Identify which cell holds the provided text, then report its (x, y) central coordinate. 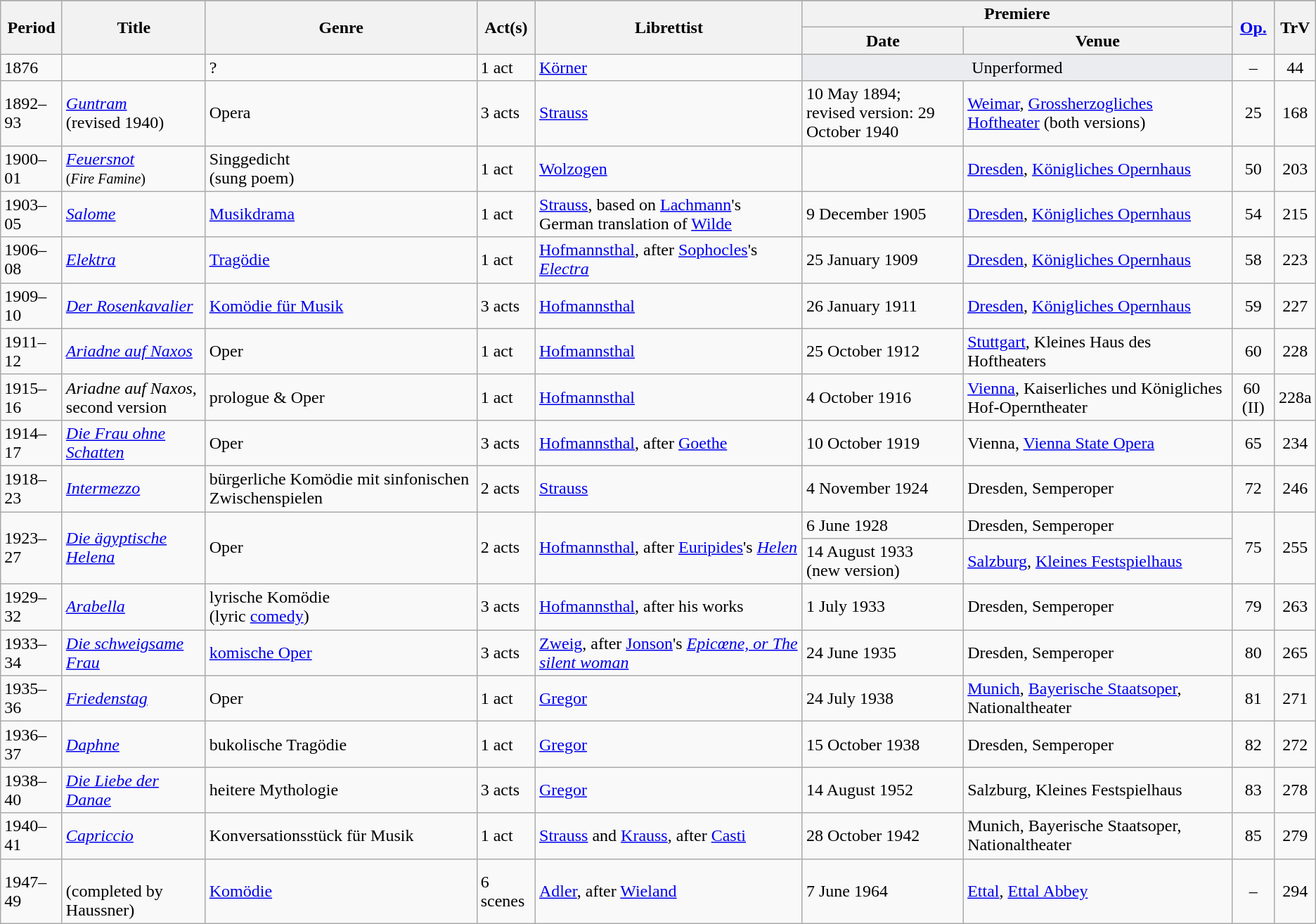
Unperformed (1017, 68)
75 (1253, 548)
bukolische Tragödie (341, 744)
44 (1295, 68)
54 (1253, 214)
Wolzogen (669, 169)
10 October 1919 (883, 443)
59 (1253, 305)
Date (883, 41)
komische Oper (341, 653)
Zweig, after Jonson's Epicœne, or The silent woman (669, 653)
Die Liebe der Danae (134, 790)
Komödie für Musik (341, 305)
168 (1295, 113)
25 January 1909 (883, 260)
82 (1253, 744)
4 October 1916 (883, 397)
263 (1295, 608)
Guntram(revised 1940) (134, 113)
Friedenstag (134, 699)
Genre (341, 27)
85 (1253, 835)
Feuersnot(Fire Famine) (134, 169)
Musikdrama (341, 214)
Premiere (1017, 14)
24 July 1938 (883, 699)
Singgedicht(sung poem) (341, 169)
Librettist (669, 27)
1909–10 (32, 305)
Act(s) (506, 27)
60 (1253, 352)
14 August 1933(new version) (883, 561)
25 October 1912 (883, 352)
223 (1295, 260)
83 (1253, 790)
prologue & Oper (341, 397)
heitere Mythologie (341, 790)
1940–41 (32, 835)
255 (1295, 548)
79 (1253, 608)
7 June 1964 (883, 891)
Hofmannsthal, after Goethe (669, 443)
1938–40 (32, 790)
1914–17 (32, 443)
80 (1253, 653)
Körner (669, 68)
(completed by Haussner) (134, 891)
Hofmannsthal, after his works (669, 608)
Komödie (341, 891)
1947–49 (32, 891)
1892–93 (32, 113)
227 (1295, 305)
14 August 1952 (883, 790)
271 (1295, 699)
1900–01 (32, 169)
234 (1295, 443)
Capriccio (134, 835)
65 (1253, 443)
Arabella (134, 608)
6 scenes (506, 891)
Der Rosenkavalier (134, 305)
265 (1295, 653)
Vienna, Vienna State Opera (1098, 443)
Venue (1098, 41)
26 January 1911 (883, 305)
6 June 1928 (883, 525)
bürgerliche Komödie mit sinfonischen Zwischenspielen (341, 488)
Hofmannsthal, after Sophocles's Electra (669, 260)
? (341, 68)
Weimar, Grossherzogliches Hoftheater (both versions) (1098, 113)
246 (1295, 488)
Die Frau ohne Schatten (134, 443)
1911–12 (32, 352)
25 (1253, 113)
28 October 1942 (883, 835)
279 (1295, 835)
10 May 1894;revised version: 29 October 1940 (883, 113)
Ariadne auf Naxos,second version (134, 397)
1915–16 (32, 397)
Title (134, 27)
272 (1295, 744)
294 (1295, 891)
203 (1295, 169)
TrV (1295, 27)
Daphne (134, 744)
1876 (32, 68)
24 June 1935 (883, 653)
58 (1253, 260)
15 October 1938 (883, 744)
1906–08 (32, 260)
215 (1295, 214)
Adler, after Wieland (669, 891)
4 November 1924 (883, 488)
81 (1253, 699)
Hofmannsthal, after Euripides's Helen (669, 548)
Opera (341, 113)
1923–27 (32, 548)
Die ägyptische Helena (134, 548)
Vienna, Kaiserliches und Königliches Hof-Operntheater (1098, 397)
Strauss and Krauss, after Casti (669, 835)
Salome (134, 214)
1936–37 (32, 744)
9 December 1905 (883, 214)
Op. (1253, 27)
1 July 1933 (883, 608)
Elektra (134, 260)
60 (II) (1253, 397)
Ettal, Ettal Abbey (1098, 891)
Konversationsstück für Musik (341, 835)
Strauss, based on Lachmann's German translation of Wilde (669, 214)
1929–32 (32, 608)
Ariadne auf Naxos (134, 352)
50 (1253, 169)
Stuttgart, Kleines Haus des Hoftheaters (1098, 352)
1935–36 (32, 699)
Tragödie (341, 260)
Die schweigsame Frau (134, 653)
278 (1295, 790)
72 (1253, 488)
1903–05 (32, 214)
lyrische Komödie(lyric comedy) (341, 608)
1933–34 (32, 653)
Intermezzo (134, 488)
Period (32, 27)
1918–23 (32, 488)
228a (1295, 397)
228 (1295, 352)
